Capture the cell that displays the provided text and extract its (x, y) central coordinate. 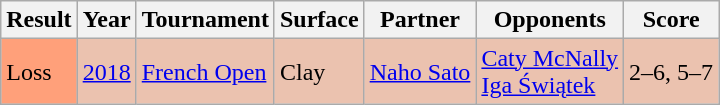
Naho Sato (420, 72)
Opponents (550, 20)
Partner (420, 20)
Score (672, 20)
Caty McNally Iga Świątek (550, 72)
Result (39, 20)
French Open (205, 72)
Clay (319, 72)
Loss (39, 72)
2–6, 5–7 (672, 72)
Tournament (205, 20)
2018 (106, 72)
Surface (319, 20)
Year (106, 20)
